Detect which cell encompasses the target text, then output its [X, Y] center coordinate. 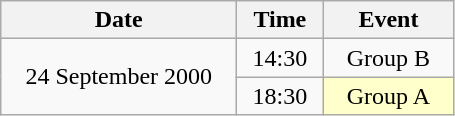
24 September 2000 [119, 77]
14:30 [280, 58]
Event [388, 20]
Group A [388, 96]
Group B [388, 58]
Time [280, 20]
18:30 [280, 96]
Date [119, 20]
